Return [X, Y] of the center of cell containing provided text 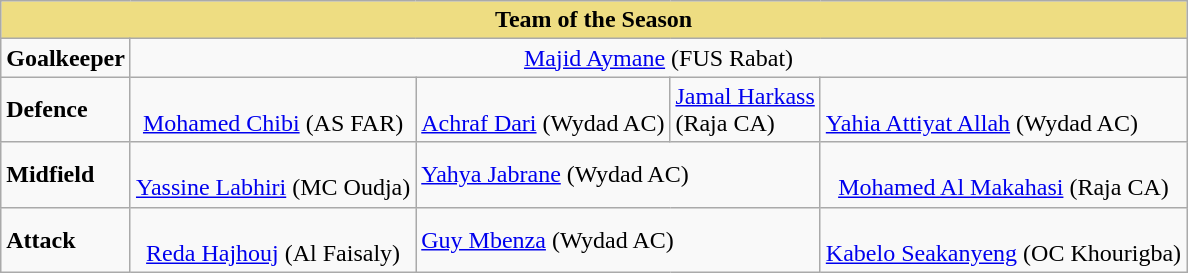
Achraf Dari (Wydad AC) [543, 110]
Team of the Season [594, 20]
Jamal Harkass(Raja CA) [745, 110]
Defence [66, 110]
Reda Hajhouj (Al Faisaly) [272, 240]
Mohamed Chibi (AS FAR) [272, 110]
Goalkeeper [66, 58]
Yahia Attiyat Allah (Wydad AC) [1003, 110]
Kabelo Seakanyeng (OC Khourigba) [1003, 240]
Majid Aymane (FUS Rabat) [658, 58]
Guy Mbenza (Wydad AC) [618, 240]
Attack [66, 240]
Yassine Labhiri (MC Oudja) [272, 174]
Mohamed Al Makahasi (Raja CA) [1003, 174]
Yahya Jabrane (Wydad AC) [618, 174]
Midfield [66, 174]
